Determine the [X, Y] coordinate at the center of the cell enclosing the given text.  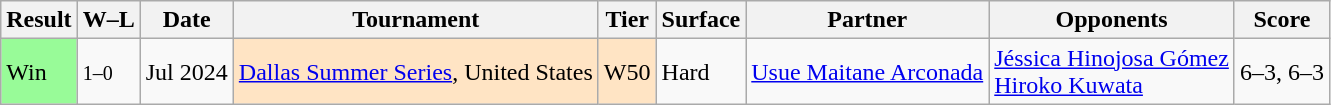
Win [39, 72]
Date [186, 20]
Tier [627, 20]
W–L [108, 20]
Dallas Summer Series, United States [416, 72]
Usue Maitane Arconada [868, 72]
Jul 2024 [186, 72]
Score [1282, 20]
Tournament [416, 20]
1–0 [108, 72]
W50 [627, 72]
Surface [701, 20]
Hard [701, 72]
6–3, 6–3 [1282, 72]
Opponents [1112, 20]
Result [39, 20]
Partner [868, 20]
Jéssica Hinojosa Gómez Hiroko Kuwata [1112, 72]
